For the text-containing cell, return its midpoint in (x, y) coordinate format. 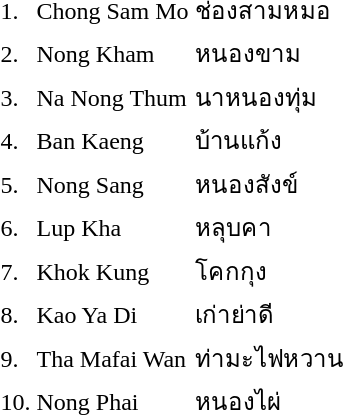
Tha Mafai Wan (112, 358)
Khok Kung (112, 271)
Nong Kham (112, 54)
Ban Kaeng (112, 140)
Nong Sang (112, 184)
Kao Ya Di (112, 314)
Na Nong Thum (112, 97)
Lup Kha (112, 228)
